Return [X, Y] of the center of cell containing provided text 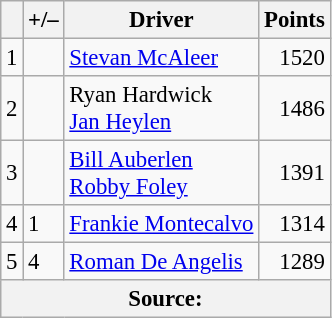
Points [294, 20]
Driver [162, 20]
+/– [44, 20]
1391 [294, 174]
Ryan Hardwick Jan Heylen [162, 108]
Frankie Montecalvo [162, 224]
5 [12, 262]
2 [12, 108]
1520 [294, 58]
Stevan McAleer [162, 58]
Source: [166, 299]
3 [12, 174]
Roman De Angelis [162, 262]
1486 [294, 108]
Bill Auberlen Robby Foley [162, 174]
1314 [294, 224]
1289 [294, 262]
